For the text-containing cell, return its midpoint in (x, y) coordinate format. 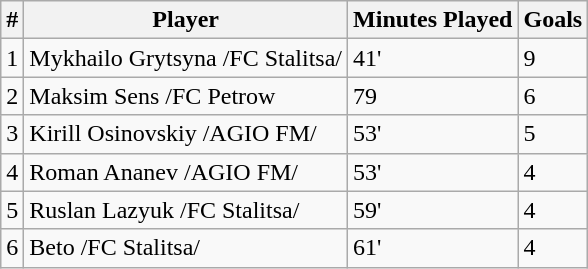
Beto /FC Stalitsa/ (186, 248)
Kirill Osinovskiy /AGIO FM/ (186, 134)
Player (186, 20)
Ruslan Lazyuk /FC Stalitsa/ (186, 210)
41' (433, 58)
61' (433, 248)
2 (12, 96)
9 (553, 58)
Minutes Played (433, 20)
3 (12, 134)
Roman Ananev /AGIO FM/ (186, 172)
1 (12, 58)
59' (433, 210)
Maksim Sens /FC Petrow (186, 96)
# (12, 20)
Goals (553, 20)
Mykhailo Grytsyna /FC Stalitsa/ (186, 58)
79 (433, 96)
